Find where the given text appears and provide that cell's center as [x, y] coordinate. 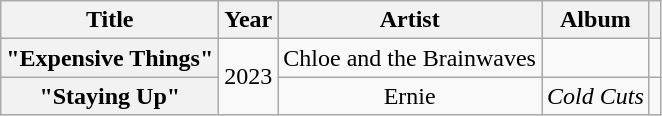
2023 [248, 77]
Chloe and the Brainwaves [410, 58]
"Staying Up" [110, 96]
Cold Cuts [596, 96]
Year [248, 20]
Ernie [410, 96]
Title [110, 20]
Artist [410, 20]
"Expensive Things" [110, 58]
Album [596, 20]
